Capture the cell that displays the provided text and extract its (X, Y) central coordinate. 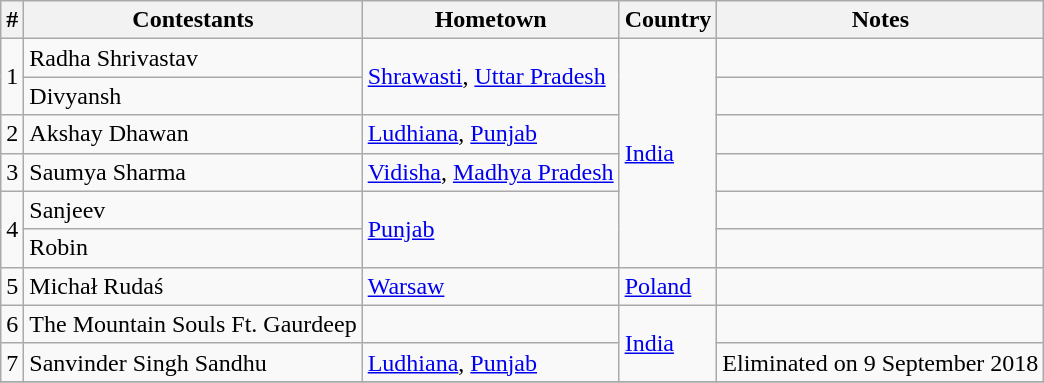
7 (12, 362)
Hometown (490, 20)
1 (12, 77)
3 (12, 172)
Akshay Dhawan (193, 134)
Shrawasti, Uttar Pradesh (490, 77)
Radha Shrivastav (193, 58)
The Mountain Souls Ft. Gaurdeep (193, 324)
Eliminated on 9 September 2018 (880, 362)
Divyansh (193, 96)
Notes (880, 20)
Punjab (490, 229)
# (12, 20)
4 (12, 229)
5 (12, 286)
Robin (193, 248)
Sanjeev (193, 210)
Saumya Sharma (193, 172)
Michał Rudaś (193, 286)
2 (12, 134)
6 (12, 324)
Sanvinder Singh Sandhu (193, 362)
Warsaw (490, 286)
Poland (668, 286)
Country (668, 20)
Contestants (193, 20)
Vidisha, Madhya Pradesh (490, 172)
